Scan for the cell matching the given text and deliver its (X, Y) coordinate at center. 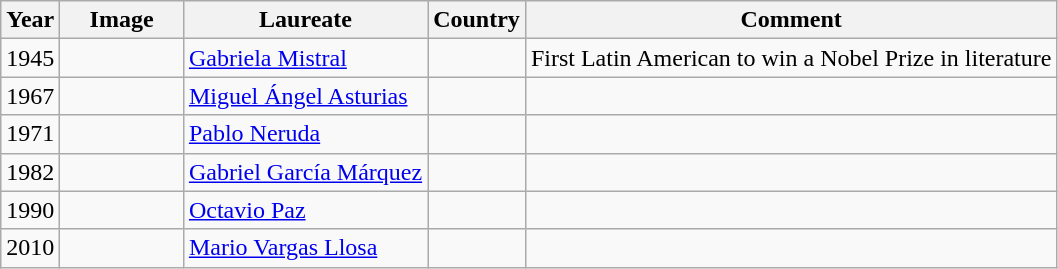
Comment (791, 20)
1971 (30, 134)
Gabriela Mistral (305, 58)
Gabriel García Márquez (305, 172)
Image (122, 20)
Mario Vargas Llosa (305, 248)
1982 (30, 172)
1945 (30, 58)
Laureate (305, 20)
First Latin American to win a Nobel Prize in literature (791, 58)
2010 (30, 248)
Miguel Ángel Asturias (305, 96)
Year (30, 20)
Country (477, 20)
Octavio Paz (305, 210)
1967 (30, 96)
Pablo Neruda (305, 134)
1990 (30, 210)
